From the cell containing the given text, extract its center point as [X, Y] coordinate. 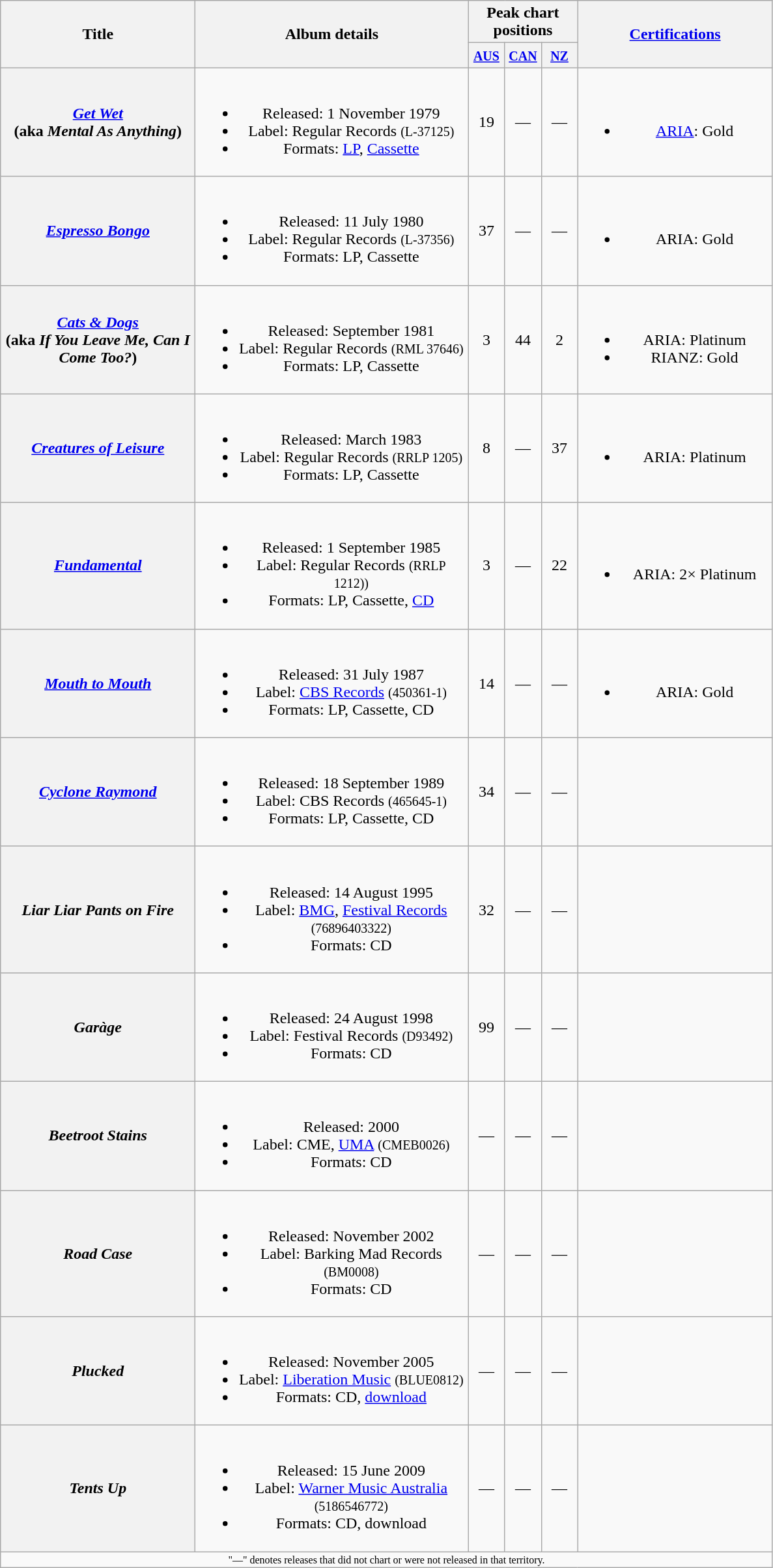
Certifications [675, 34]
Released: 15 June 2009Label: Warner Music Australia (5186546772)Formats: CD, download [332, 1489]
Liar Liar Pants on Fire [98, 909]
Peak chart positions [523, 22]
Released: 24 August 1998Label: Festival Records (D93492)Formats: CD [332, 1027]
Mouth to Mouth [98, 683]
Creatures of Leisure [98, 448]
Released: 2000Label: CME, UMA (CMEB0026)Formats: CD [332, 1135]
Released: March 1983Label: Regular Records (RRLP 1205)Formats: LP, Cassette [332, 448]
Released: September 1981Label: Regular Records (RML 37646)Formats: LP, Cassette [332, 340]
Released: November 2002Label: Barking Mad Records (BM0008)Formats: CD [332, 1253]
99 [486, 1027]
ARIA: PlatinumRIANZ: Gold [675, 340]
NZ [559, 55]
Released: 1 November 1979Label: Regular Records (L-37125)Formats: LP, Cassette [332, 122]
Released: 1 September 1985Label: Regular Records (RRLP 1212))Formats: LP, Cassette, CD [332, 566]
Garàge [98, 1027]
Released: 18 September 1989Label: CBS Records (465645-1)Formats: LP, Cassette, CD [332, 791]
Released: November 2005Label: Liberation Music (BLUE0812)Formats: CD, download [332, 1371]
Fundamental [98, 566]
Tents Up [98, 1489]
34 [486, 791]
2 [559, 340]
19 [486, 122]
Espresso Bongo [98, 230]
Get Wet (aka Mental As Anything) [98, 122]
22 [559, 566]
Plucked [98, 1371]
8 [486, 448]
Beetroot Stains [98, 1135]
44 [523, 340]
"—" denotes releases that did not chart or were not released in that territory. [387, 1560]
ARIA: Platinum [675, 448]
Released: 11 July 1980Label: Regular Records (L-37356)Formats: LP, Cassette [332, 230]
ARIA: 2× Platinum [675, 566]
Album details [332, 34]
Released: 31 July 1987Label: CBS Records (450361-1)Formats: LP, Cassette, CD [332, 683]
Cyclone Raymond [98, 791]
AUS [486, 55]
Released: 14 August 1995Label: BMG, Festival Records (76896403322)Formats: CD [332, 909]
32 [486, 909]
Title [98, 34]
CAN [523, 55]
14 [486, 683]
Cats & Dogs (aka If You Leave Me, Can I Come Too?) [98, 340]
Road Case [98, 1253]
